Extract the [X, Y] coordinate from the center of the cell holding the provided text.  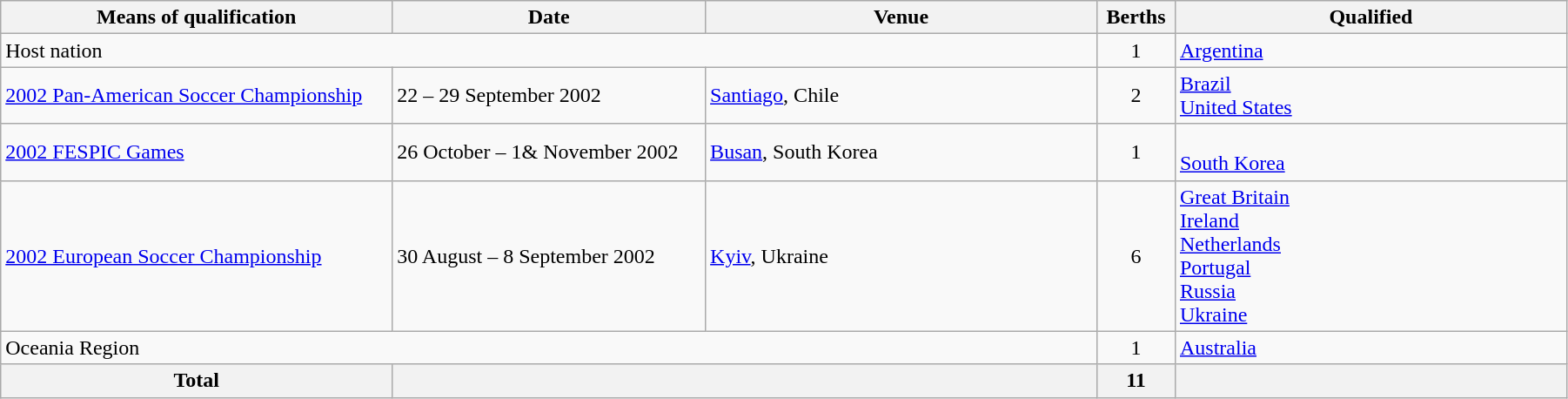
Means of qualification [197, 17]
Total [197, 381]
22 – 29 September 2002 [549, 96]
Santiago, Chile [901, 96]
6 [1136, 256]
11 [1136, 381]
2 [1136, 96]
Venue [901, 17]
Brazil United States [1370, 96]
Host nation [549, 51]
2002 European Soccer Championship [197, 256]
Oceania Region [549, 348]
Kyiv, Ukraine [901, 256]
Berths [1136, 17]
Qualified [1370, 17]
South Korea [1370, 152]
Date [549, 17]
26 October – 1& November 2002 [549, 152]
2002 Pan-American Soccer Championship [197, 96]
30 August – 8 September 2002 [549, 256]
Australia [1370, 348]
Great Britain Ireland Netherlands Portugal Russia Ukraine [1370, 256]
2002 FESPIC Games [197, 152]
Busan, South Korea [901, 152]
Argentina [1370, 51]
